Locate the cell with the specified text and output its [X, Y] center coordinate. 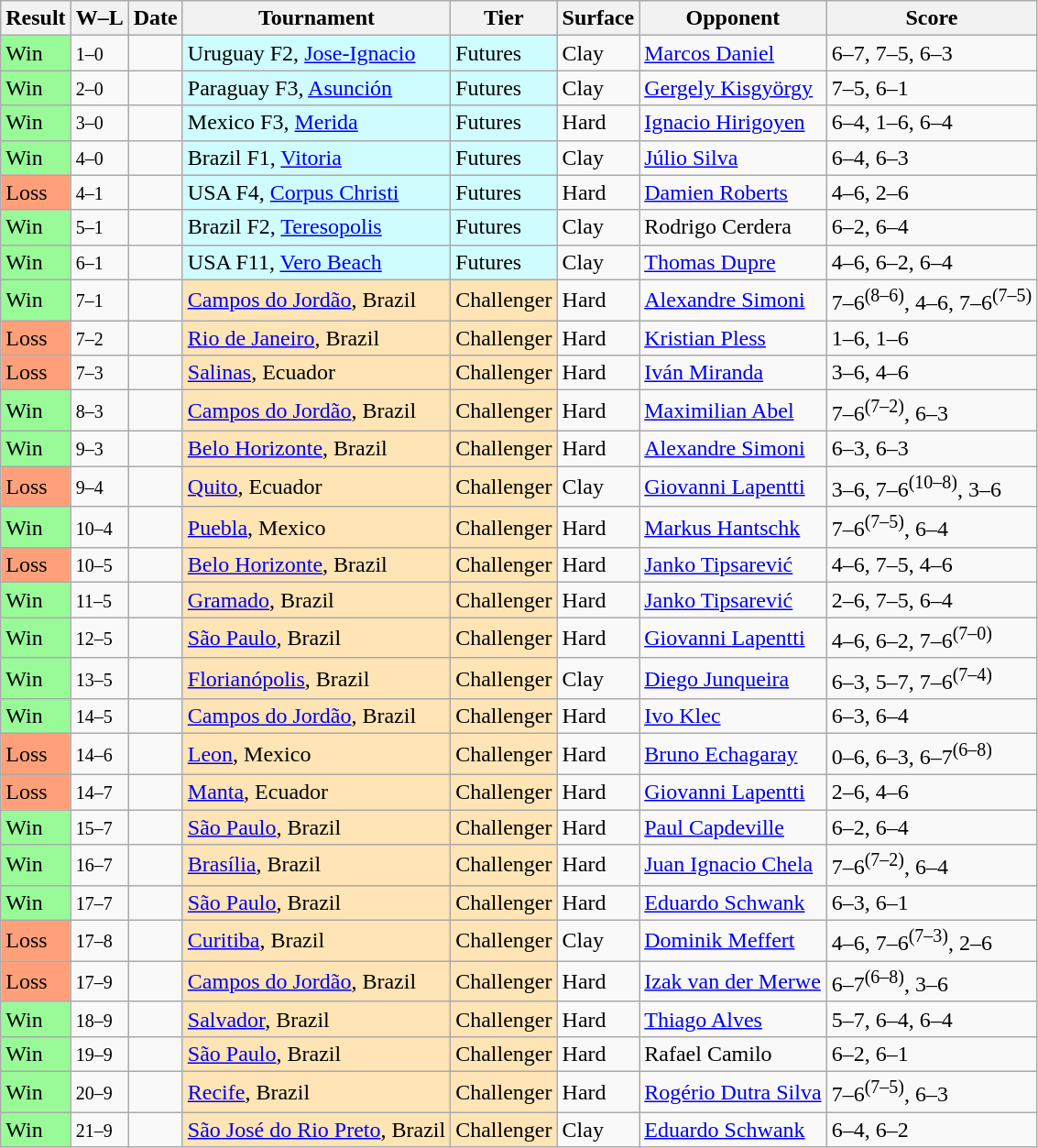
5–1 [99, 227]
Tournament [316, 18]
11–5 [99, 600]
6–4, 6–2 [932, 1130]
19–9 [99, 1054]
Score [932, 18]
9–4 [99, 487]
Rio de Janeiro, Brazil [316, 338]
Curitiba, Brazil [316, 940]
7–2 [99, 338]
2–6, 4–6 [932, 793]
1–6, 1–6 [932, 338]
7–5, 6–1 [932, 88]
2–0 [99, 88]
Paul Capdeville [733, 827]
4–6, 6–2, 6–4 [932, 262]
3–0 [99, 123]
7–6(7–2), 6–3 [932, 410]
10–4 [99, 528]
7–6(7–5), 6–3 [932, 1092]
14–5 [99, 716]
Markus Hantschk [733, 528]
14–6 [99, 755]
Izak van der Merwe [733, 982]
Mexico F3, Merida [316, 123]
17–9 [99, 982]
3–6, 7–6(10–8), 3–6 [932, 487]
4–6, 7–6(7–3), 2–6 [932, 940]
Paraguay F3, Asunción [316, 88]
6–7(6–8), 3–6 [932, 982]
7–6(7–5), 6–4 [932, 528]
4–1 [99, 192]
4–6, 6–2, 7–6(7–0) [932, 638]
20–9 [99, 1092]
Gramado, Brazil [316, 600]
4–6, 7–5, 4–6 [932, 565]
Opponent [733, 18]
14–7 [99, 793]
Diego Junqueira [733, 678]
Thomas Dupre [733, 262]
Bruno Echagaray [733, 755]
17–8 [99, 940]
Brazil F1, Vitoria [316, 158]
Thiago Alves [733, 1019]
Ivo Klec [733, 716]
13–5 [99, 678]
Salvador, Brazil [316, 1019]
4–6, 2–6 [932, 192]
Brazil F2, Teresopolis [316, 227]
7–1 [99, 301]
Juan Ignacio Chela [733, 865]
Maximilian Abel [733, 410]
Manta, Ecuador [316, 793]
Result [36, 18]
7–6(8–6), 4–6, 7–6(7–5) [932, 301]
6–3, 6–3 [932, 448]
6–1 [99, 262]
1–0 [99, 53]
6–4, 1–6, 6–4 [932, 123]
Rogério Dutra Silva [733, 1092]
USA F4, Corpus Christi [316, 192]
Brasília, Brazil [316, 865]
16–7 [99, 865]
2–6, 7–5, 6–4 [932, 600]
Rafael Camilo [733, 1054]
Rodrigo Cerdera [733, 227]
W–L [99, 18]
Gergely Kisgyörgy [733, 88]
Kristian Pless [733, 338]
Uruguay F2, Jose-Ignacio [316, 53]
Damien Roberts [733, 192]
15–7 [99, 827]
Date [156, 18]
7–6(7–2), 6–4 [932, 865]
Florianópolis, Brazil [316, 678]
Puebla, Mexico [316, 528]
21–9 [99, 1130]
6–3, 6–1 [932, 902]
12–5 [99, 638]
São José do Rio Preto, Brazil [316, 1130]
4–0 [99, 158]
0–6, 6–3, 6–7(6–8) [932, 755]
Surface [598, 18]
6–4, 6–3 [932, 158]
Ignacio Hirigoyen [733, 123]
6–7, 7–5, 6–3 [932, 53]
Tier [504, 18]
10–5 [99, 565]
3–6, 4–6 [932, 373]
7–3 [99, 373]
Júlio Silva [733, 158]
Leon, Mexico [316, 755]
Quito, Ecuador [316, 487]
Marcos Daniel [733, 53]
6–3, 6–4 [932, 716]
5–7, 6–4, 6–4 [932, 1019]
8–3 [99, 410]
6–2, 6–1 [932, 1054]
Dominik Meffert [733, 940]
17–7 [99, 902]
18–9 [99, 1019]
9–3 [99, 448]
USA F11, Vero Beach [316, 262]
Recife, Brazil [316, 1092]
Iván Miranda [733, 373]
6–3, 5–7, 7–6(7–4) [932, 678]
Salinas, Ecuador [316, 373]
